Find where the given text appears and provide that cell's center as (x, y) coordinate. 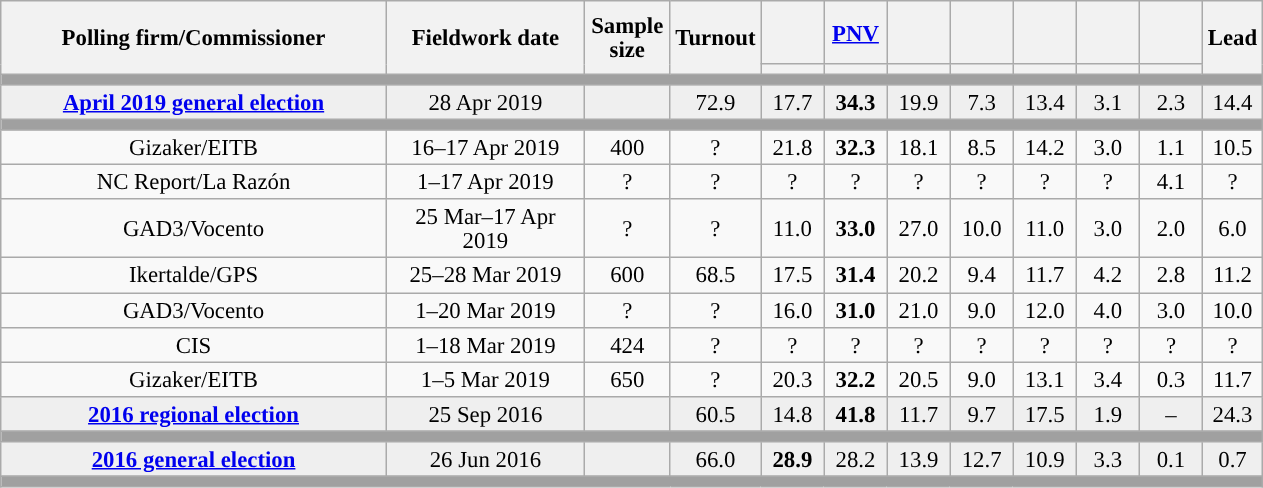
66.0 (716, 460)
600 (627, 276)
31.4 (856, 276)
650 (627, 380)
68.5 (716, 276)
2.0 (1170, 230)
27.0 (918, 230)
0.7 (1232, 460)
13.9 (918, 460)
0.1 (1170, 460)
25–28 Mar 2019 (485, 276)
2016 regional election (194, 414)
PNV (856, 32)
18.1 (918, 148)
Turnout (716, 38)
14.2 (1044, 148)
25 Mar–17 Apr 2019 (485, 230)
19.9 (918, 102)
13.4 (1044, 102)
26 Jun 2016 (485, 460)
21.8 (792, 148)
25 Sep 2016 (485, 414)
31.0 (856, 310)
17.7 (792, 102)
NC Report/La Razón (194, 182)
1–5 Mar 2019 (485, 380)
32.2 (856, 380)
20.2 (918, 276)
10.9 (1044, 460)
1.1 (1170, 148)
Ikertalde/GPS (194, 276)
CIS (194, 344)
34.3 (856, 102)
1–18 Mar 2019 (485, 344)
Lead (1232, 38)
9.7 (982, 414)
28.2 (856, 460)
400 (627, 148)
2.8 (1170, 276)
12.7 (982, 460)
2.3 (1170, 102)
Polling firm/Commissioner (194, 38)
21.0 (918, 310)
13.1 (1044, 380)
1.9 (1108, 414)
April 2019 general election (194, 102)
6.0 (1232, 230)
3.1 (1108, 102)
20.3 (792, 380)
28 Apr 2019 (485, 102)
11.2 (1232, 276)
4.2 (1108, 276)
4.1 (1170, 182)
14.4 (1232, 102)
3.4 (1108, 380)
Sample size (627, 38)
1–20 Mar 2019 (485, 310)
20.5 (918, 380)
14.8 (792, 414)
1–17 Apr 2019 (485, 182)
33.0 (856, 230)
28.9 (792, 460)
32.3 (856, 148)
12.0 (1044, 310)
Fieldwork date (485, 38)
0.3 (1170, 380)
72.9 (716, 102)
10.5 (1232, 148)
8.5 (982, 148)
16.0 (792, 310)
2016 general election (194, 460)
9.4 (982, 276)
60.5 (716, 414)
7.3 (982, 102)
4.0 (1108, 310)
16–17 Apr 2019 (485, 148)
424 (627, 344)
– (1170, 414)
24.3 (1232, 414)
41.8 (856, 414)
3.3 (1108, 460)
